From the cell containing the given text, extract its center point as (X, Y) coordinate. 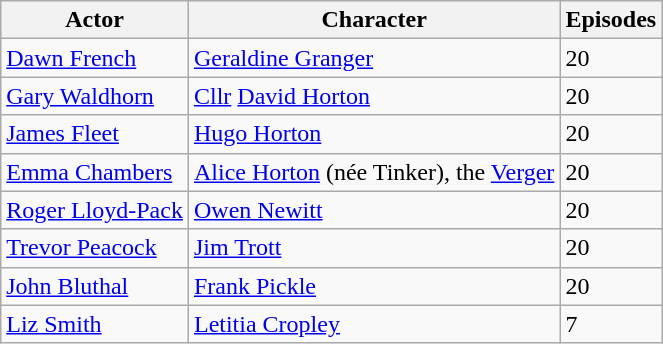
Alice Horton (née Tinker), the Verger (374, 172)
Owen Newitt (374, 210)
Letitia Cropley (374, 324)
John Bluthal (95, 286)
Liz Smith (95, 324)
Emma Chambers (95, 172)
Frank Pickle (374, 286)
Roger Lloyd-Pack (95, 210)
Gary Waldhorn (95, 96)
Cllr David Horton (374, 96)
Episodes (611, 20)
Actor (95, 20)
Trevor Peacock (95, 248)
Character (374, 20)
Jim Trott (374, 248)
Dawn French (95, 58)
7 (611, 324)
Hugo Horton (374, 134)
Geraldine Granger (374, 58)
James Fleet (95, 134)
